Capture the cell that displays the provided text and extract its (x, y) central coordinate. 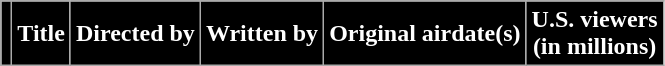
U.S. viewers(in millions) (594, 34)
Title (42, 34)
Original airdate(s) (425, 34)
Written by (262, 34)
Directed by (135, 34)
